Return [X, Y] of the center of cell containing provided text 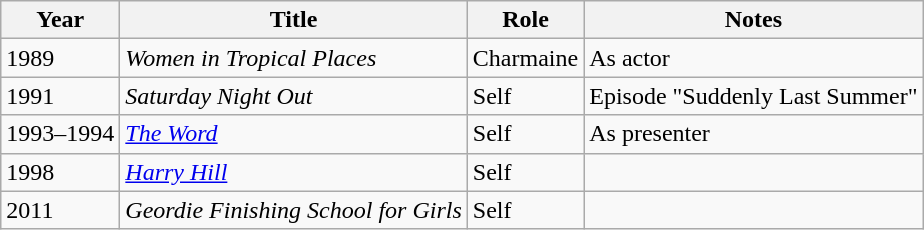
As actor [754, 58]
2011 [60, 210]
Title [294, 20]
1993–1994 [60, 134]
Role [525, 20]
1989 [60, 58]
The Word [294, 134]
Women in Tropical Places [294, 58]
Geordie Finishing School for Girls [294, 210]
Episode "Suddenly Last Summer" [754, 96]
Notes [754, 20]
Year [60, 20]
1998 [60, 172]
Charmaine [525, 58]
1991 [60, 96]
As presenter [754, 134]
Saturday Night Out [294, 96]
Harry Hill [294, 172]
